Determine the (x, y) coordinate at the center of the cell enclosing the given text.  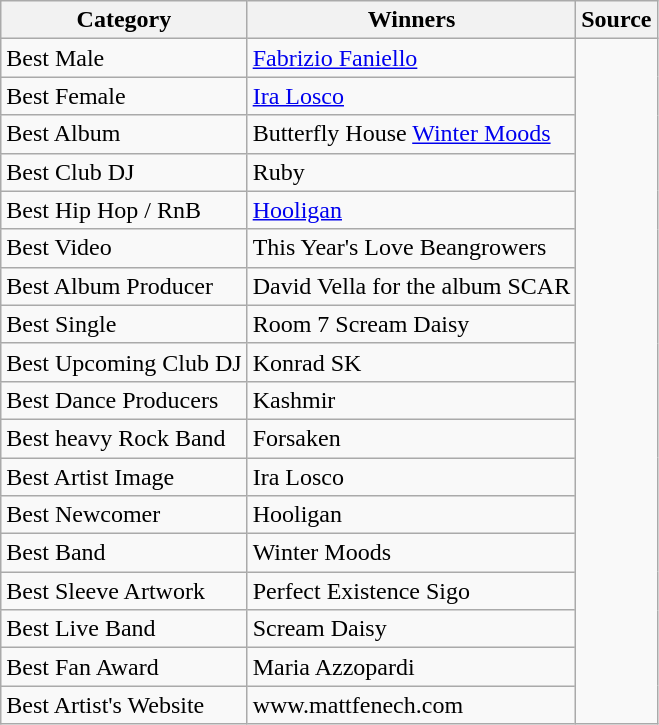
Source (616, 20)
This Year's Love Beangrowers (412, 248)
Best Female (124, 96)
Best Video (124, 248)
Ruby (412, 172)
Maria Azzopardi (412, 667)
Perfect Existence Sigo (412, 591)
Best heavy Rock Band (124, 438)
Best Newcomer (124, 515)
Best Album (124, 134)
Forsaken (412, 438)
Best Single (124, 324)
Winners (412, 20)
Scream Daisy (412, 629)
Best Upcoming Club DJ (124, 362)
Best Artist's Website (124, 705)
Konrad SK (412, 362)
Best Album Producer (124, 286)
Best Fan Award (124, 667)
Best Male (124, 58)
Room 7 Scream Daisy (412, 324)
Kashmir (412, 400)
David Vella for the album SCAR (412, 286)
Winter Moods (412, 553)
Best Dance Producers (124, 400)
Category (124, 20)
Best Artist Image (124, 477)
Fabrizio Faniello (412, 58)
Best Hip Hop / RnB (124, 210)
www.mattfenech.com (412, 705)
Best Sleeve Artwork (124, 591)
Best Live Band (124, 629)
Best Club DJ (124, 172)
Butterfly House Winter Moods (412, 134)
Best Band (124, 553)
